Search for the cell housing the specified text and yield its (x, y) center coordinate. 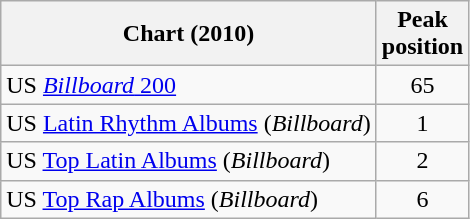
6 (422, 199)
US Latin Rhythm Albums (Billboard) (189, 123)
1 (422, 123)
2 (422, 161)
Peakposition (422, 34)
US Top Latin Albums (Billboard) (189, 161)
US Top Rap Albums (Billboard) (189, 199)
US Billboard 200 (189, 85)
Chart (2010) (189, 34)
65 (422, 85)
